Return the (x, y) coordinate for the center point of the cell that contains the specified text.  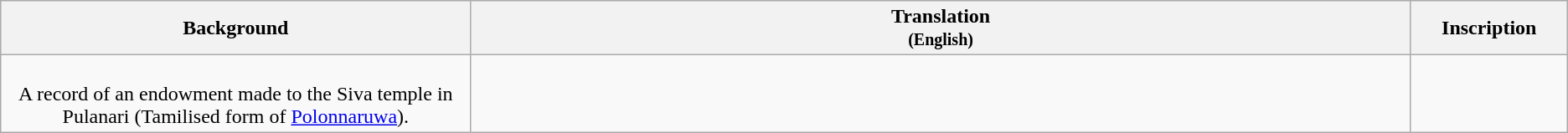
Translation(English) (941, 28)
Inscription (1489, 28)
Background (236, 28)
A record of an endowment made to the Siva temple in Pulanari (Tamilised form of Polonnaruwa). (236, 94)
